Identify which cell holds the provided text, then report its (x, y) central coordinate. 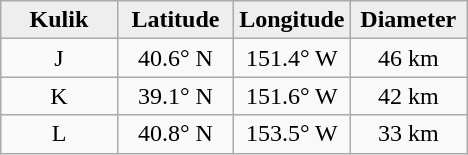
Diameter (408, 20)
Kulik (59, 20)
46 km (408, 58)
L (59, 134)
Longitude (292, 20)
Latitude (175, 20)
42 km (408, 96)
40.6° N (175, 58)
40.8° N (175, 134)
39.1° N (175, 96)
K (59, 96)
151.4° W (292, 58)
153.5° W (292, 134)
151.6° W (292, 96)
J (59, 58)
33 km (408, 134)
